Detect which cell encompasses the target text, then output its (X, Y) center coordinate. 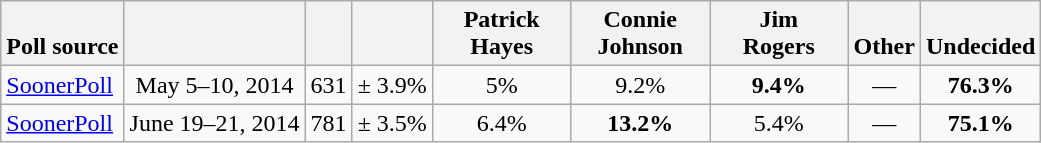
Poll source (62, 34)
ConnieJohnson (640, 34)
± 3.5% (392, 123)
Undecided (980, 34)
PatrickHayes (502, 34)
13.2% (640, 123)
Other (884, 34)
6.4% (502, 123)
9.4% (780, 85)
781 (328, 123)
May 5–10, 2014 (214, 85)
75.1% (980, 123)
June 19–21, 2014 (214, 123)
JimRogers (780, 34)
5.4% (780, 123)
9.2% (640, 85)
± 3.9% (392, 85)
76.3% (980, 85)
5% (502, 85)
631 (328, 85)
